For the text-containing cell, return its midpoint in [x, y] coordinate format. 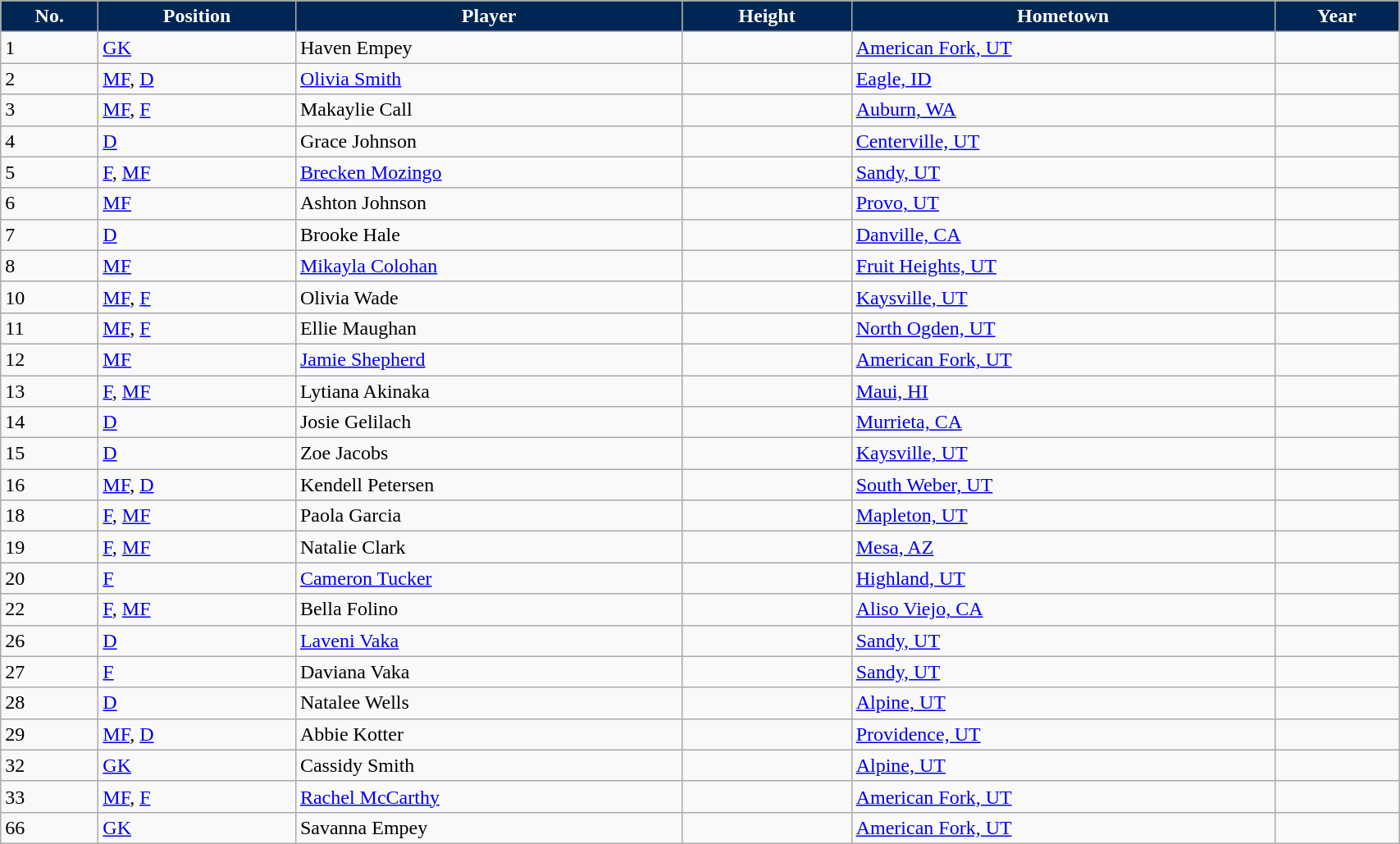
Olivia Smith [489, 79]
26 [49, 641]
14 [49, 422]
13 [49, 391]
1 [49, 48]
Ashton Johnson [489, 203]
66 [49, 828]
11 [49, 328]
Auburn, WA [1063, 110]
Player [489, 16]
Natalie Clark [489, 547]
South Weber, UT [1063, 485]
7 [49, 235]
12 [49, 359]
No. [49, 16]
Providence, UT [1063, 734]
32 [49, 765]
Eagle, ID [1063, 79]
16 [49, 485]
Year [1337, 16]
2 [49, 79]
Position [197, 16]
Jamie Shepherd [489, 359]
Highland, UT [1063, 578]
Murrieta, CA [1063, 422]
Lytiana Akinaka [489, 391]
Brooke Hale [489, 235]
Ellie Maughan [489, 328]
27 [49, 672]
Cameron Tucker [489, 578]
Daviana Vaka [489, 672]
Bella Folino [489, 609]
Maui, HI [1063, 391]
Natalee Wells [489, 703]
10 [49, 297]
Height [767, 16]
Olivia Wade [489, 297]
Haven Empey [489, 48]
4 [49, 141]
Rachel McCarthy [489, 796]
Mesa, AZ [1063, 547]
19 [49, 547]
Cassidy Smith [489, 765]
22 [49, 609]
North Ogden, UT [1063, 328]
29 [49, 734]
Grace Johnson [489, 141]
28 [49, 703]
Josie Gelilach [489, 422]
Laveni Vaka [489, 641]
Savanna Empey [489, 828]
Mikayla Colohan [489, 266]
Makaylie Call [489, 110]
6 [49, 203]
Abbie Kotter [489, 734]
Mapleton, UT [1063, 516]
Kendell Petersen [489, 485]
20 [49, 578]
Zoe Jacobs [489, 454]
5 [49, 172]
Centerville, UT [1063, 141]
15 [49, 454]
Paola Garcia [489, 516]
33 [49, 796]
8 [49, 266]
Brecken Mozingo [489, 172]
18 [49, 516]
Aliso Viejo, CA [1063, 609]
Fruit Heights, UT [1063, 266]
Hometown [1063, 16]
Provo, UT [1063, 203]
3 [49, 110]
Danville, CA [1063, 235]
